Extract the [x, y] coordinate from the center of the cell holding the provided text.  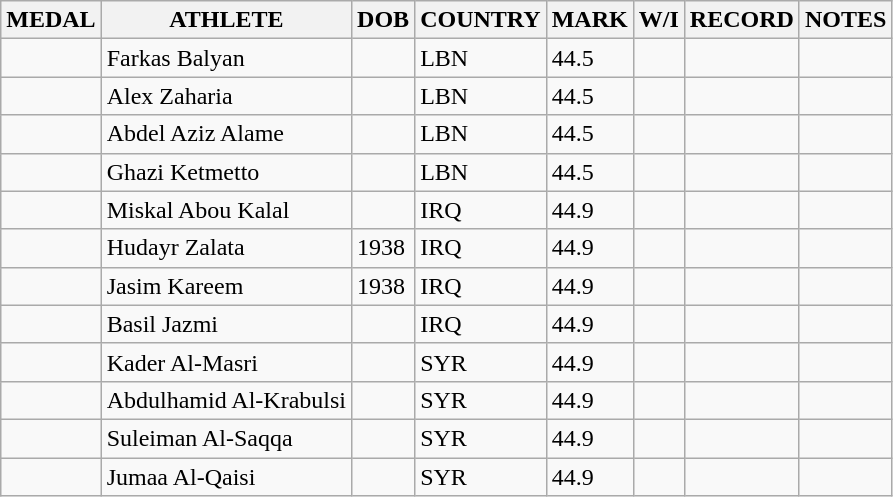
COUNTRY [481, 20]
DOB [384, 20]
MEDAL [51, 20]
Abdel Aziz Alame [226, 134]
Abdulhamid Al-Krabulsi [226, 400]
Suleiman Al-Saqqa [226, 438]
Farkas Balyan [226, 58]
Ghazi Ketmetto [226, 172]
RECORD [742, 20]
Hudayr Zalata [226, 248]
Jumaa Al-Qaisi [226, 477]
Alex Zaharia [226, 96]
Basil Jazmi [226, 324]
MARK [590, 20]
W/I [658, 20]
Miskal Abou Kalal [226, 210]
ATHLETE [226, 20]
NOTES [845, 20]
Jasim Kareem [226, 286]
Kader Al-Masri [226, 362]
